Scan for the cell matching the given text and deliver its [X, Y] coordinate at center. 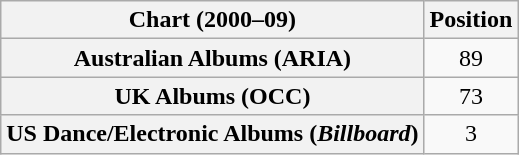
Australian Albums (ARIA) [212, 58]
3 [471, 134]
73 [471, 96]
89 [471, 58]
Position [471, 20]
UK Albums (OCC) [212, 96]
Chart (2000–09) [212, 20]
US Dance/Electronic Albums (Billboard) [212, 134]
